Identify which cell holds the provided text, then report its (x, y) central coordinate. 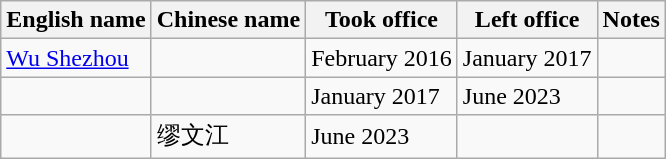
Notes (631, 20)
February 2016 (382, 58)
缪文江 (228, 136)
Left office (527, 20)
English name (76, 20)
Chinese name (228, 20)
Took office (382, 20)
Wu Shezhou (76, 58)
